Extract the (x, y) coordinate from the center of the cell holding the provided text.  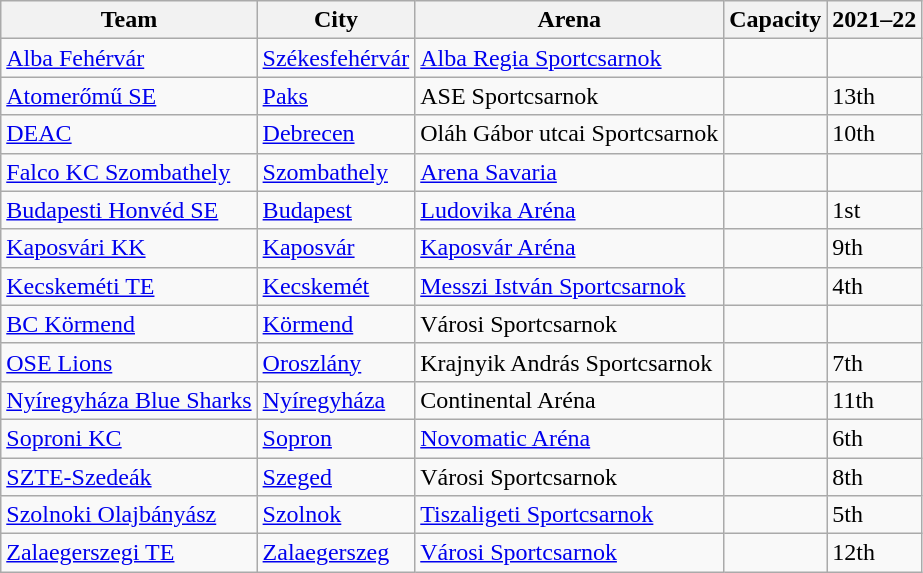
Zalaegerszegi TE (129, 553)
Continental Aréna (570, 400)
Arena (570, 20)
Szolnok (336, 515)
8th (874, 477)
Atomerőmű SE (129, 96)
Sopron (336, 438)
Ludovika Aréna (570, 210)
Nyíregyháza (336, 400)
Budapest (336, 210)
Kecskemét (336, 286)
Szolnoki Olajbányász (129, 515)
Debrecen (336, 134)
10th (874, 134)
Kecskeméti TE (129, 286)
Nyíregyháza Blue Sharks (129, 400)
Capacity (776, 20)
11th (874, 400)
ASE Sportcsarnok (570, 96)
OSE Lions (129, 362)
5th (874, 515)
Falco KC Szombathely (129, 172)
7th (874, 362)
Messzi István Sportcsarnok (570, 286)
DEAC (129, 134)
1st (874, 210)
Kaposvári KK (129, 248)
Novomatic Aréna (570, 438)
6th (874, 438)
Arena Savaria (570, 172)
12th (874, 553)
4th (874, 286)
Kaposvár Aréna (570, 248)
Oroszlány (336, 362)
SZTE-Szedeák (129, 477)
Körmend (336, 324)
City (336, 20)
Alba Regia Sportcsarnok (570, 58)
Zalaegerszeg (336, 553)
Team (129, 20)
Szombathely (336, 172)
Kaposvár (336, 248)
BC Körmend (129, 324)
13th (874, 96)
Krajnyik András Sportcsarnok (570, 362)
Tiszaligeti Sportcsarnok (570, 515)
2021–22 (874, 20)
Alba Fehérvár (129, 58)
Székesfehérvár (336, 58)
Szeged (336, 477)
Soproni KC (129, 438)
Budapesti Honvéd SE (129, 210)
Oláh Gábor utcai Sportcsarnok (570, 134)
9th (874, 248)
Paks (336, 96)
